Find where the given text appears and provide that cell's center as [x, y] coordinate. 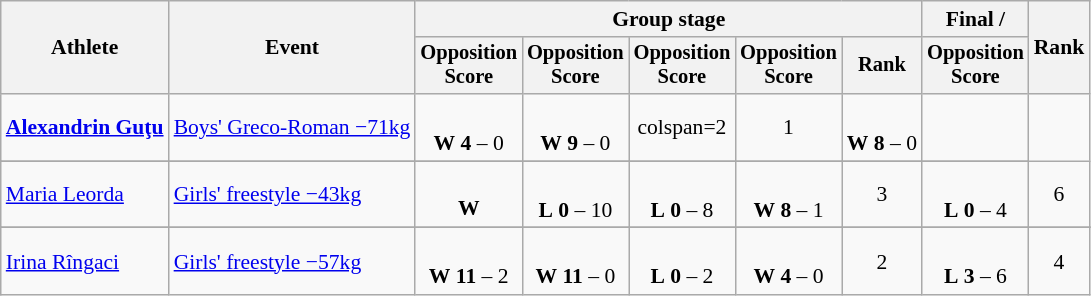
colspan=2 [682, 128]
1 [788, 128]
L 0 – 2 [682, 262]
W 9 – 0 [576, 128]
L 0 – 8 [682, 194]
4 [1060, 262]
W 11 – 0 [576, 262]
Event [292, 48]
L 3 – 6 [976, 262]
3 [882, 194]
Alexandrin Guţu [85, 128]
2 [882, 262]
Boys' Greco-Roman −71kg [292, 128]
W [468, 194]
W 8 – 0 [882, 128]
L 0 – 4 [976, 194]
W 8 – 1 [788, 194]
L 0 – 10 [576, 194]
6 [1060, 194]
Athlete [85, 48]
W 11 – 2 [468, 262]
Group stage [668, 19]
Girls' freestyle −57kg [292, 262]
Final / [976, 19]
Maria Leorda [85, 194]
Girls' freestyle −43kg [292, 194]
Irina Rîngaci [85, 262]
